Search for the cell housing the specified text and yield its (x, y) center coordinate. 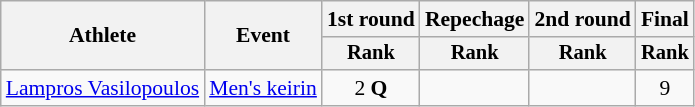
Event (263, 36)
Final (665, 19)
Repechage (475, 19)
9 (665, 88)
Athlete (102, 36)
2nd round (582, 19)
2 Q (371, 88)
Lampros Vasilopoulos (102, 88)
Men's keirin (263, 88)
1st round (371, 19)
